Provide the (x, y) coordinate of the cell's center where the given text is located.  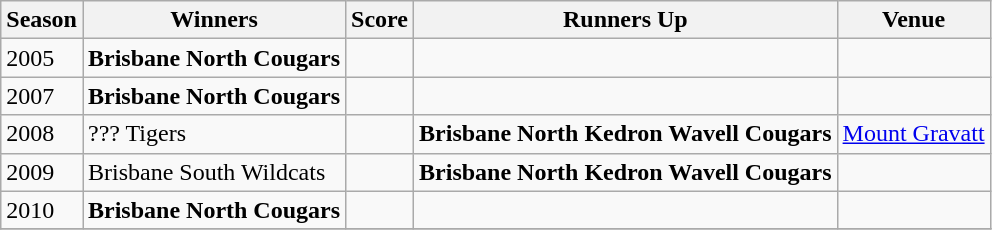
2009 (42, 172)
Score (380, 20)
Brisbane South Wildcats (214, 172)
Venue (914, 20)
Season (42, 20)
Mount Gravatt (914, 134)
Winners (214, 20)
2010 (42, 210)
Runners Up (626, 20)
2007 (42, 96)
??? Tigers (214, 134)
2005 (42, 58)
2008 (42, 134)
